Output the (X, Y) coordinate of the center of the cell containing the given text.  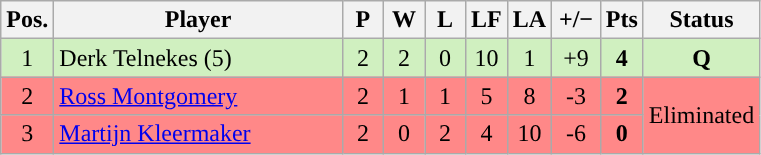
Status (701, 20)
LA (529, 20)
P (362, 20)
Martijn Kleermaker (198, 134)
Pts (622, 20)
-3 (576, 96)
-6 (576, 134)
Pos. (28, 20)
LF (487, 20)
Derk Telnekes (5) (198, 58)
3 (28, 134)
5 (487, 96)
Ross Montgomery (198, 96)
+/− (576, 20)
Eliminated (701, 115)
Player (198, 20)
Q (701, 58)
W (404, 20)
L (444, 20)
+9 (576, 58)
8 (529, 96)
